Detect which cell encompasses the target text, then output its (X, Y) center coordinate. 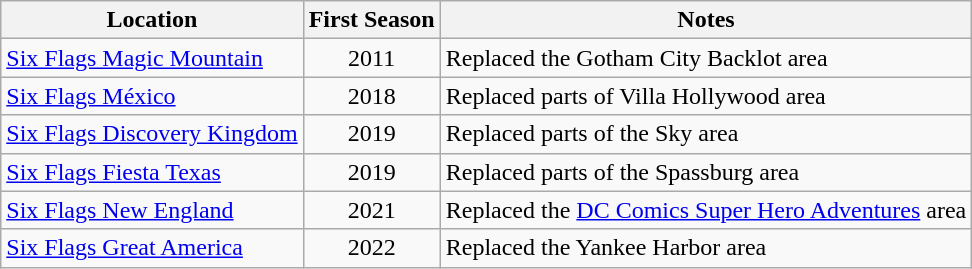
First Season (372, 20)
2018 (372, 96)
Six Flags New England (152, 210)
Replaced parts of Villa Hollywood area (706, 96)
Replaced parts of the Spassburg area (706, 172)
Notes (706, 20)
Six Flags Fiesta Texas (152, 172)
Replaced the DC Comics Super Hero Adventures area (706, 210)
Six Flags Magic Mountain (152, 58)
Six Flags México (152, 96)
Replaced parts of the Sky area (706, 134)
2022 (372, 248)
Replaced the Yankee Harbor area (706, 248)
2021 (372, 210)
Six Flags Great America (152, 248)
Six Flags Discovery Kingdom (152, 134)
2011 (372, 58)
Replaced the Gotham City Backlot area (706, 58)
Location (152, 20)
